Scan for the cell matching the given text and deliver its (X, Y) coordinate at center. 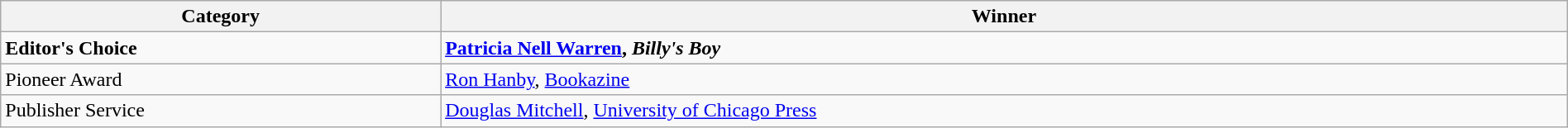
Ron Hanby, Bookazine (1004, 79)
Pioneer Award (221, 79)
Category (221, 17)
Publisher Service (221, 111)
Douglas Mitchell, University of Chicago Press (1004, 111)
Patricia Nell Warren, Billy's Boy (1004, 48)
Winner (1004, 17)
Editor's Choice (221, 48)
